Identify which cell holds the provided text, then report its (x, y) central coordinate. 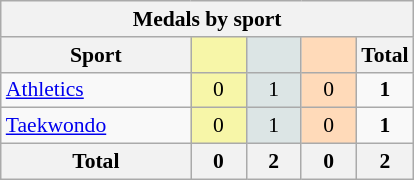
Medals by sport (208, 19)
Sport (96, 55)
Taekwondo (96, 126)
Athletics (96, 90)
